Search for the cell housing the specified text and yield its (x, y) center coordinate. 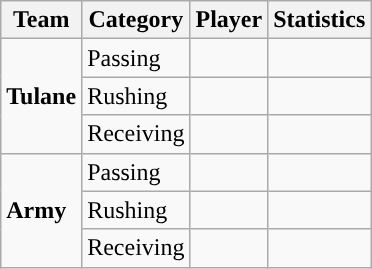
Army (42, 210)
Tulane (42, 96)
Statistics (320, 20)
Team (42, 20)
Player (229, 20)
Category (136, 20)
